Scan for the cell matching the given text and deliver its (X, Y) coordinate at center. 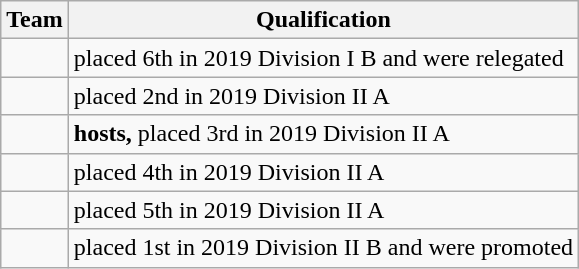
placed 1st in 2019 Division II B and were promoted (323, 248)
placed 6th in 2019 Division I B and were relegated (323, 58)
Qualification (323, 20)
Team (35, 20)
hosts, placed 3rd in 2019 Division II A (323, 134)
placed 4th in 2019 Division II A (323, 172)
placed 5th in 2019 Division II A (323, 210)
placed 2nd in 2019 Division II A (323, 96)
